Locate the cell with the specified text and output its (x, y) center coordinate. 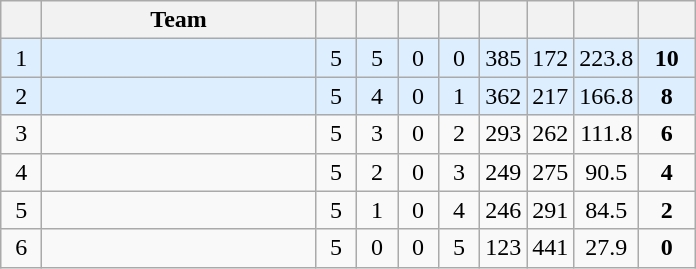
10 (667, 58)
8 (667, 96)
441 (550, 248)
166.8 (606, 96)
275 (550, 172)
291 (550, 210)
111.8 (606, 134)
27.9 (606, 248)
293 (504, 134)
249 (504, 172)
123 (504, 248)
84.5 (606, 210)
262 (550, 134)
90.5 (606, 172)
172 (550, 58)
362 (504, 96)
Team (179, 20)
246 (504, 210)
385 (504, 58)
223.8 (606, 58)
217 (550, 96)
